From the cell containing the given text, extract its center point as [x, y] coordinate. 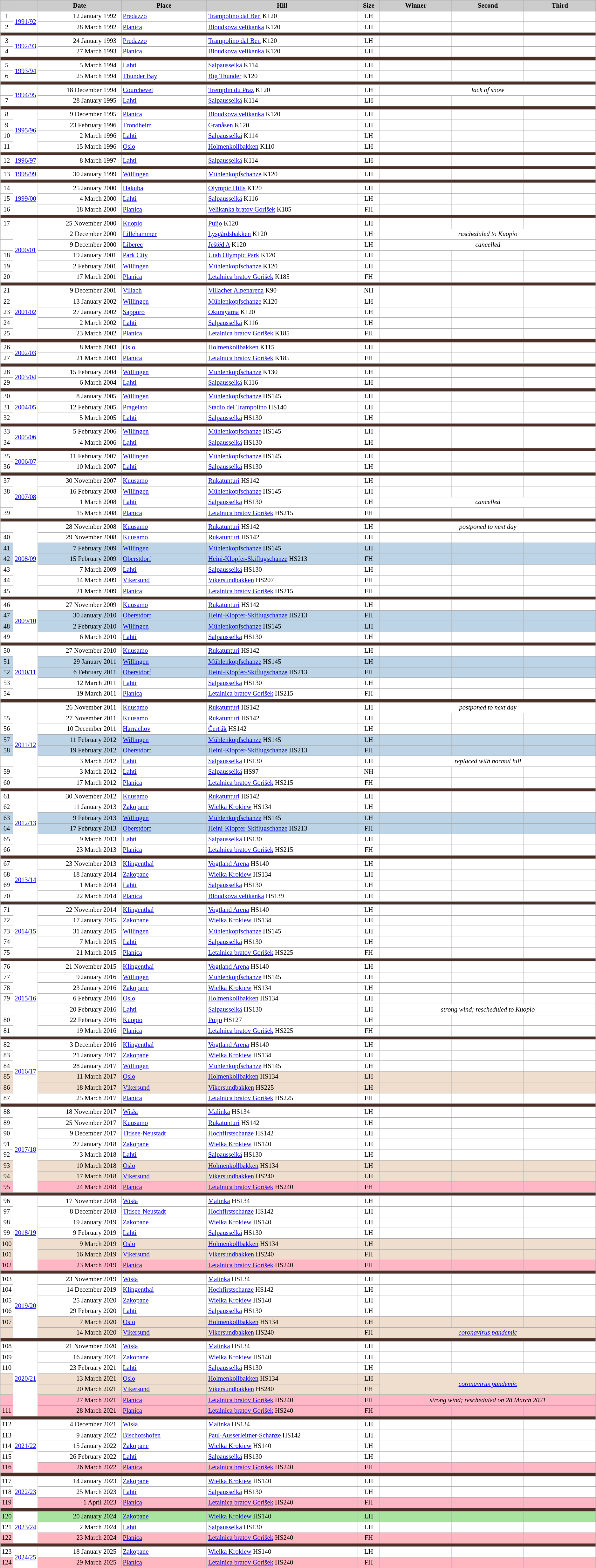
19 February 2012 [79, 750]
15 February 2004 [79, 372]
11 February 2012 [79, 740]
108 [7, 1346]
1996/97 [25, 160]
24 March 2018 [79, 1187]
34 [7, 442]
59 [7, 772]
47 [7, 616]
122 [7, 1538]
Thunder Bay [164, 76]
40 [7, 537]
27 November 2010 [79, 651]
60 [7, 783]
2007/08 [25, 497]
Second [488, 5]
Stadio del Trampolino HS140 [282, 407]
4 [7, 51]
25 [7, 333]
113 [7, 1435]
12 January 1992 [79, 16]
22 March 2014 [79, 896]
Ještěd A K120 [282, 245]
7 March 2020 [79, 1322]
22 [7, 301]
9 December 2017 [79, 1134]
21 March 2003 [79, 358]
12 February 2005 [79, 407]
1995/96 [25, 130]
88 [7, 1112]
17 November 2018 [79, 1201]
27 January 2018 [79, 1144]
6 February 2016 [79, 999]
21 November 2020 [79, 1346]
51 [7, 662]
Winner [416, 5]
9 February 2019 [79, 1233]
2011/12 [25, 745]
2020/21 [25, 1378]
56 [7, 729]
23 November 2013 [79, 864]
13 March 2021 [79, 1379]
23 [7, 312]
rescheduled to Kuopio [488, 234]
84 [7, 1066]
101 [7, 1255]
9 December 2001 [79, 291]
42 [7, 559]
29 January 2011 [79, 662]
25 January 2020 [79, 1301]
91 [7, 1144]
19 March 2016 [79, 1031]
121 [7, 1527]
21 January 2017 [79, 1055]
19 [7, 266]
74 [7, 942]
21 March 2009 [79, 591]
25 March 1994 [79, 76]
71 [7, 910]
96 [7, 1201]
72 [7, 920]
2013/14 [25, 880]
Vikersundbakken HS207 [282, 580]
117 [7, 1481]
2021/22 [25, 1446]
25 March 2017 [79, 1098]
20 March 2021 [79, 1389]
75 [7, 952]
8 March 1997 [79, 160]
17 March 2012 [79, 783]
28 November 2008 [79, 527]
30 November 2012 [79, 796]
105 [7, 1301]
Granåsen K120 [282, 125]
9 December 2000 [79, 245]
9 January 2016 [79, 977]
37 [7, 481]
Third [560, 5]
27 November 2009 [79, 605]
Place [164, 5]
Puijo K120 [282, 223]
27 March 1993 [79, 51]
111 [7, 1411]
15 March 2008 [79, 513]
19 January 2001 [79, 255]
Salpausselkä HS97 [282, 772]
9 [7, 125]
86 [7, 1087]
23 March 2013 [79, 850]
30 January 1999 [79, 174]
5 [7, 65]
7 March 2015 [79, 942]
63 [7, 818]
54 [7, 694]
3 March 2018 [79, 1155]
9 March 2013 [79, 839]
1991/92 [25, 22]
Pragelato [164, 407]
Hill [282, 5]
18 January 2014 [79, 874]
1992/93 [25, 46]
Holmenkollbakken K115 [282, 347]
5 February 2006 [79, 432]
24 [7, 323]
Sapporo [164, 312]
2003/04 [25, 377]
2019/20 [25, 1306]
95 [7, 1187]
Čerťák HS142 [282, 729]
Utah Olympic Park K120 [282, 255]
strong wind; rescheduled on 28 March 2021 [488, 1400]
18 March 2017 [79, 1087]
Size [369, 5]
103 [7, 1279]
23 March 2002 [79, 333]
7 March 2009 [79, 569]
1999/00 [25, 199]
78 [7, 988]
Villach [164, 291]
Mühlenkopfschanze K130 [282, 372]
replaced with normal hill [488, 761]
Courchevel [164, 90]
39 [7, 513]
77 [7, 977]
9 January 2022 [79, 1435]
13 January 2002 [79, 301]
92 [7, 1155]
43 [7, 569]
lack of snow [488, 90]
26 February 2022 [79, 1457]
41 [7, 548]
Big Thunder K120 [282, 76]
53 [7, 683]
28 January 2017 [79, 1066]
52 [7, 672]
2008/09 [25, 559]
23 March 2024 [79, 1538]
Puijo HS127 [282, 1020]
104 [7, 1290]
38 [7, 491]
14 March 2009 [79, 580]
Date [79, 5]
12 [7, 160]
1993/94 [25, 71]
27 March 2021 [79, 1400]
20 February 2016 [79, 1009]
4 December 2021 [79, 1424]
Villacher Alpenarena K90 [282, 291]
Bischofshofen [164, 1435]
Holmenkollbakken K110 [282, 146]
2010/11 [25, 672]
100 [7, 1244]
10 March 2007 [79, 467]
93 [7, 1166]
94 [7, 1176]
79 [7, 999]
19 March 2011 [79, 694]
16 January 2021 [79, 1357]
18 November 2017 [79, 1112]
30 January 2010 [79, 616]
36 [7, 467]
30 [7, 396]
16 [7, 209]
2001/02 [25, 312]
2023/24 [25, 1527]
20 January 2024 [79, 1517]
48 [7, 626]
2005/06 [25, 437]
2015/16 [25, 999]
6 February 2011 [79, 672]
29 [7, 383]
Park City [164, 255]
Trondheim [164, 125]
26 March 2022 [79, 1467]
109 [7, 1357]
85 [7, 1077]
50 [7, 651]
17 March 2001 [79, 277]
116 [7, 1467]
2000/01 [25, 250]
2012/13 [25, 823]
118 [7, 1492]
1 April 2023 [79, 1503]
2004/05 [25, 407]
2018/19 [25, 1233]
19 January 2019 [79, 1222]
7 February 2009 [79, 548]
1 March 2008 [79, 502]
45 [7, 591]
29 November 2008 [79, 537]
17 February 2013 [79, 829]
124 [7, 1562]
23 March 2019 [79, 1265]
8 March 2003 [79, 347]
68 [7, 874]
29 February 2020 [79, 1311]
Vikersundbakken HS225 [282, 1087]
21 [7, 291]
106 [7, 1311]
65 [7, 839]
2014/15 [25, 931]
112 [7, 1424]
Lillehammer [164, 234]
9 March 2019 [79, 1244]
22 February 2016 [79, 1020]
24 January 1993 [79, 41]
Ōkurayama K120 [282, 312]
87 [7, 1098]
Bloudkova velikanka HS139 [282, 896]
110 [7, 1368]
11 February 2007 [79, 456]
2 December 2000 [79, 234]
123 [7, 1552]
Lysgårdsbakken K120 [282, 234]
4 March 2000 [79, 199]
Olympic Hills K120 [282, 188]
58 [7, 750]
17 January 2015 [79, 920]
102 [7, 1265]
31 [7, 407]
8 January 2005 [79, 396]
57 [7, 740]
49 [7, 637]
2 February 2001 [79, 266]
62 [7, 807]
18 [7, 255]
2006/07 [25, 462]
Liberec [164, 245]
1 [7, 16]
5 March 1994 [79, 65]
2017/18 [25, 1149]
20 [7, 277]
6 March 2004 [79, 383]
5 March 2005 [79, 418]
2 February 2010 [79, 626]
98 [7, 1222]
2009/10 [25, 621]
21 November 2015 [79, 966]
11 [7, 146]
21 March 2015 [79, 952]
Paul-Ausserleitner-Schanze HS142 [282, 1435]
99 [7, 1233]
14 December 2019 [79, 1290]
28 [7, 372]
28 March 2021 [79, 1411]
2 March 2024 [79, 1527]
31 January 2015 [79, 931]
9 February 2013 [79, 818]
76 [7, 966]
16 February 2008 [79, 491]
17 March 2018 [79, 1176]
2016/17 [25, 1071]
55 [7, 718]
44 [7, 580]
83 [7, 1055]
Hakuba [164, 188]
33 [7, 432]
14 [7, 188]
15 March 1996 [79, 146]
46 [7, 605]
66 [7, 850]
13 [7, 174]
32 [7, 418]
18 March 2000 [79, 209]
14 January 2023 [79, 1481]
69 [7, 885]
10 [7, 136]
4 March 2006 [79, 442]
1998/99 [25, 174]
10 December 2011 [79, 729]
23 January 2016 [79, 988]
11 January 2013 [79, 807]
14 March 2020 [79, 1333]
6 March 2010 [79, 637]
2024/25 [25, 1557]
15 [7, 199]
107 [7, 1322]
27 [7, 358]
35 [7, 456]
Tremplin du Praz K120 [282, 90]
23 November 2019 [79, 1279]
80 [7, 1020]
2 March 2002 [79, 323]
26 [7, 347]
6 [7, 76]
2022/23 [25, 1492]
29 March 2025 [79, 1562]
12 March 2011 [79, 683]
25 January 2000 [79, 188]
25 March 2023 [79, 1492]
18 January 2025 [79, 1552]
90 [7, 1134]
26 November 2011 [79, 708]
3 December 2016 [79, 1045]
17 [7, 223]
7 [7, 101]
2 March 1996 [79, 136]
25 November 2017 [79, 1123]
2002/03 [25, 353]
115 [7, 1457]
15 January 2022 [79, 1446]
28 March 1992 [79, 27]
3 [7, 41]
120 [7, 1517]
9 December 1995 [79, 114]
18 December 1994 [79, 90]
22 November 2014 [79, 910]
27 November 2011 [79, 718]
30 November 2007 [79, 481]
2 [7, 27]
89 [7, 1123]
Velikanka bratov Gorišek K185 [282, 209]
82 [7, 1045]
23 February 2021 [79, 1368]
1 March 2014 [79, 885]
119 [7, 1503]
11 March 2017 [79, 1077]
70 [7, 896]
16 March 2019 [79, 1255]
Harrachov [164, 729]
10 March 2018 [79, 1166]
strong wind; rescheduled to Kuopio [488, 1009]
27 January 2002 [79, 312]
28 January 1995 [79, 101]
23 February 1996 [79, 125]
8 [7, 114]
97 [7, 1212]
1994/95 [25, 95]
61 [7, 796]
114 [7, 1446]
15 February 2009 [79, 559]
81 [7, 1031]
73 [7, 931]
67 [7, 864]
8 December 2018 [79, 1212]
64 [7, 829]
25 November 2000 [79, 223]
